Capture the cell that displays the provided text and extract its (X, Y) central coordinate. 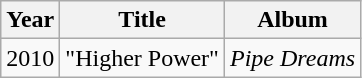
Album (292, 20)
Year (30, 20)
Pipe Dreams (292, 58)
Title (142, 20)
"Higher Power" (142, 58)
2010 (30, 58)
